Return the (X, Y) coordinate for the center point of the cell that contains the specified text.  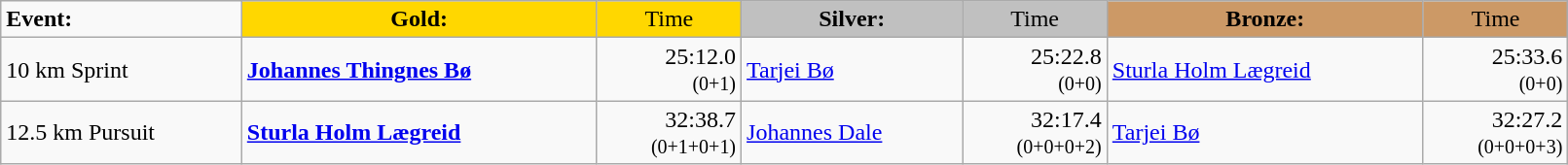
Bronze: (1265, 19)
32:17.4(0+0+0+2) (1035, 132)
25:33.6(0+0) (1495, 70)
10 km Sprint (122, 70)
Event: (122, 19)
Silver: (853, 19)
32:27.2(0+0+0+3) (1495, 132)
25:22.8(0+0) (1035, 70)
32:38.7(0+1+0+1) (669, 132)
25:12.0(0+1) (669, 70)
Johannes Dale (853, 132)
Johannes Thingnes Bø (419, 70)
Gold: (419, 19)
12.5 km Pursuit (122, 132)
